Pinpoint the cell where the given text exists, returning its (X, Y) midpoint coordinate. 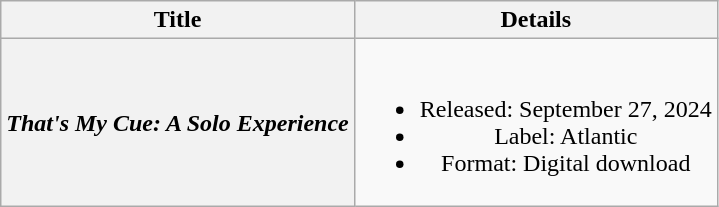
That's My Cue: A Solo Experience (178, 122)
Details (536, 20)
Released: September 27, 2024Label: AtlanticFormat: Digital download (536, 122)
Title (178, 20)
